Return the (x, y) coordinate for the center point of the cell that contains the specified text.  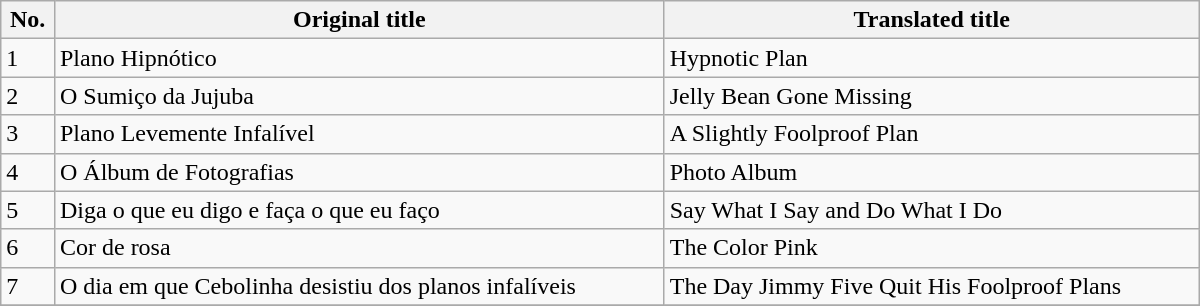
Translated title (932, 20)
Photo Album (932, 172)
The Day Jimmy Five Quit His Foolproof Plans (932, 286)
Original title (359, 20)
Plano Levemente Infalível (359, 134)
Cor de rosa (359, 248)
3 (28, 134)
Diga o que eu digo e faça o que eu faço (359, 210)
7 (28, 286)
Say What I Say and Do What I Do (932, 210)
O dia em que Cebolinha desistiu dos planos infalíveis (359, 286)
6 (28, 248)
No. (28, 20)
1 (28, 58)
The Color Pink (932, 248)
A Slightly Foolproof Plan (932, 134)
5 (28, 210)
O Sumiço da Jujuba (359, 96)
Hypnotic Plan (932, 58)
4 (28, 172)
O Álbum de Fotografias (359, 172)
2 (28, 96)
Plano Hipnótico (359, 58)
Jelly Bean Gone Missing (932, 96)
